Extract the [X, Y] coordinate from the center of the cell holding the provided text.  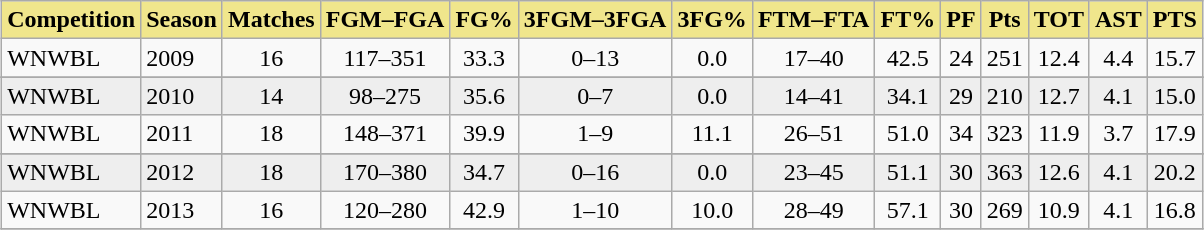
2009 [182, 58]
TOT [1058, 20]
12.7 [1058, 96]
2011 [182, 134]
98–275 [385, 96]
17–40 [814, 58]
16.8 [1174, 210]
117–351 [385, 58]
35.6 [484, 96]
14 [271, 96]
12.6 [1058, 172]
10.9 [1058, 210]
FG% [484, 20]
29 [961, 96]
51.1 [908, 172]
AST [1118, 20]
33.3 [484, 58]
39.9 [484, 134]
251 [1004, 58]
FTM–FTA [814, 20]
34 [961, 134]
3FG% [712, 20]
Season [182, 20]
51.0 [908, 134]
210 [1004, 96]
1–10 [595, 210]
11.9 [1058, 134]
34.1 [908, 96]
170–380 [385, 172]
148–371 [385, 134]
2013 [182, 210]
363 [1004, 172]
120–280 [385, 210]
3FGM–3FGA [595, 20]
0–13 [595, 58]
2010 [182, 96]
PF [961, 20]
42.9 [484, 210]
12.4 [1058, 58]
0–7 [595, 96]
24 [961, 58]
17.9 [1174, 134]
0–16 [595, 172]
3.7 [1118, 134]
42.5 [908, 58]
23–45 [814, 172]
10.0 [712, 210]
Competition [72, 20]
Matches [271, 20]
20.2 [1174, 172]
15.7 [1174, 58]
28–49 [814, 210]
4.4 [1118, 58]
34.7 [484, 172]
2012 [182, 172]
14–41 [814, 96]
323 [1004, 134]
FGM–FGA [385, 20]
11.1 [712, 134]
269 [1004, 210]
1–9 [595, 134]
57.1 [908, 210]
FT% [908, 20]
PTS [1174, 20]
15.0 [1174, 96]
26–51 [814, 134]
Pts [1004, 20]
